Extract the [X, Y] coordinate from the center of the cell holding the provided text.  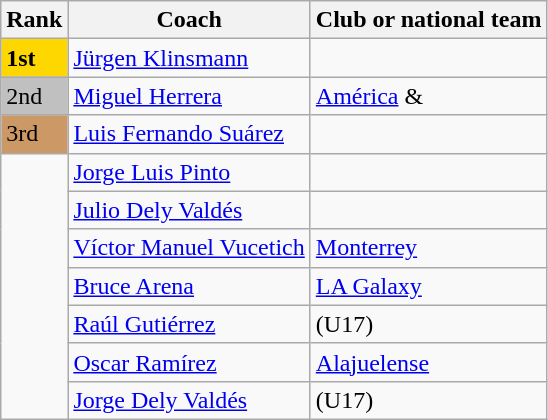
Monterrey [428, 248]
Jorge Dely Valdés [189, 400]
América & [428, 96]
Víctor Manuel Vucetich [189, 248]
Miguel Herrera [189, 96]
Alajuelense [428, 362]
Bruce Arena [189, 286]
Jürgen Klinsmann [189, 58]
Coach [189, 20]
1st [34, 58]
Raúl Gutiérrez [189, 324]
Luis Fernando Suárez [189, 134]
Julio Dely Valdés [189, 210]
Oscar Ramírez [189, 362]
2nd [34, 96]
Club or national team [428, 20]
LA Galaxy [428, 286]
3rd [34, 134]
Rank [34, 20]
Jorge Luis Pinto [189, 172]
